Extract the (x, y) coordinate from the center of the cell holding the provided text.  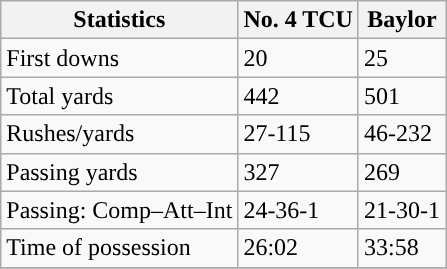
20 (298, 58)
Rushes/yards (120, 134)
Total yards (120, 96)
No. 4 TCU (298, 20)
442 (298, 96)
Statistics (120, 20)
First downs (120, 58)
Passing yards (120, 172)
269 (402, 172)
26:02 (298, 248)
Time of possession (120, 248)
Baylor (402, 20)
327 (298, 172)
46-232 (402, 134)
24-36-1 (298, 210)
25 (402, 58)
27-115 (298, 134)
501 (402, 96)
33:58 (402, 248)
Passing: Comp–Att–Int (120, 210)
21-30-1 (402, 210)
